Identify which cell holds the provided text, then report its (X, Y) central coordinate. 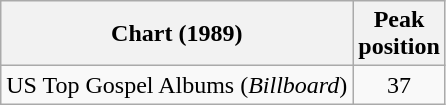
Chart (1989) (177, 34)
37 (399, 85)
Peakposition (399, 34)
US Top Gospel Albums (Billboard) (177, 85)
